Scan for the cell matching the given text and deliver its (x, y) coordinate at center. 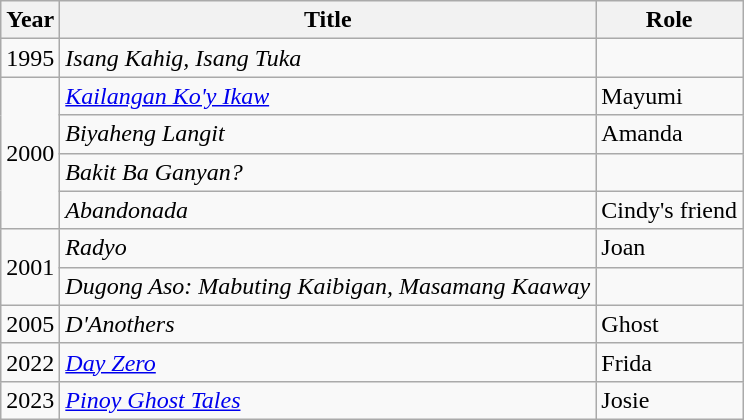
2000 (30, 153)
Biyaheng Langit (328, 134)
D'Anothers (328, 324)
Amanda (670, 134)
2005 (30, 324)
Frida (670, 362)
Year (30, 20)
Mayumi (670, 96)
Day Zero (328, 362)
Cindy's friend (670, 210)
2022 (30, 362)
Title (328, 20)
Bakit Ba Ganyan? (328, 172)
1995 (30, 58)
Abandonada (328, 210)
Dugong Aso: Mabuting Kaibigan, Masamang Kaaway (328, 286)
Ghost (670, 324)
Radyo (328, 248)
2023 (30, 400)
Pinoy Ghost Tales (328, 400)
Role (670, 20)
Isang Kahig, Isang Tuka (328, 58)
2001 (30, 267)
Kailangan Ko'y Ikaw (328, 96)
Joan (670, 248)
Josie (670, 400)
